For the text-containing cell, return its midpoint in [X, Y] coordinate format. 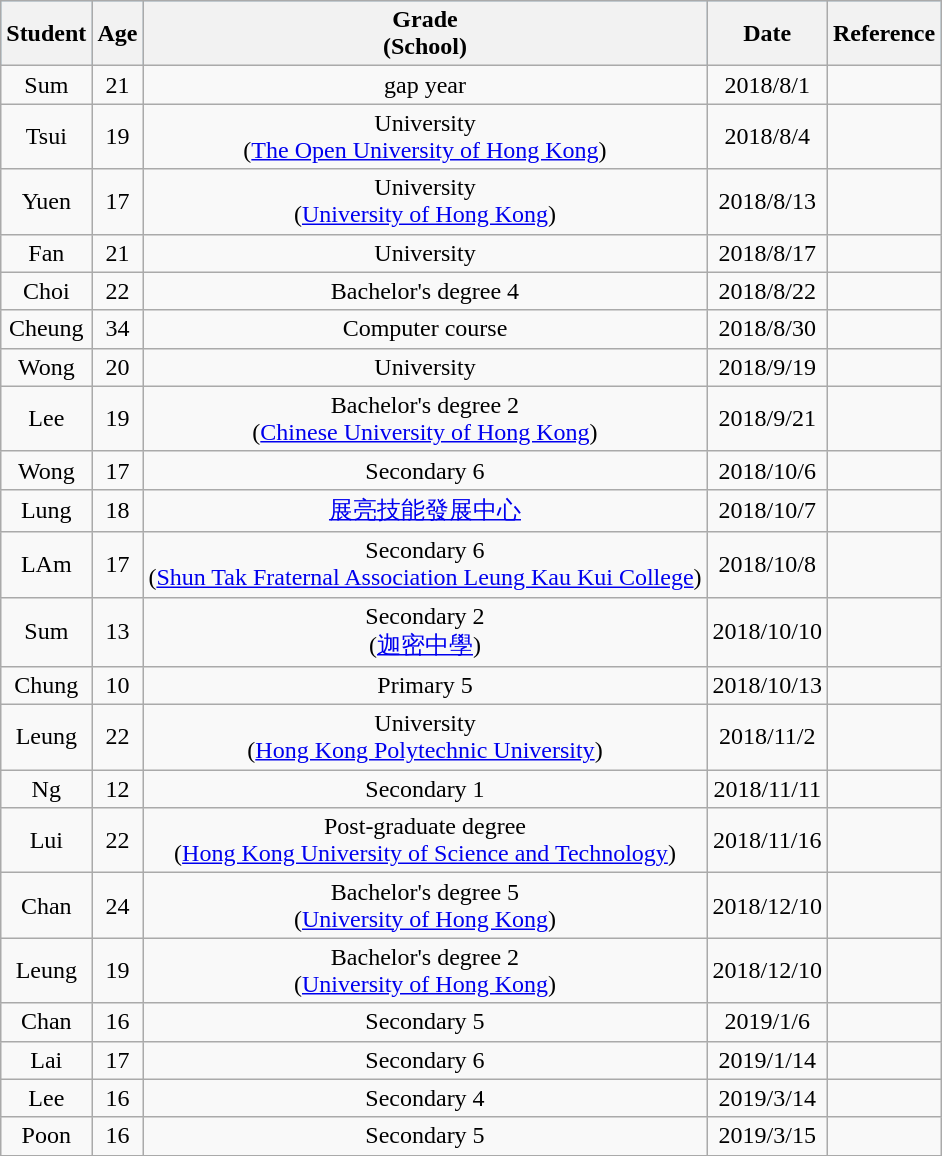
Bachelor's degree 2 (Chinese University of Hong Kong) [425, 418]
12 [118, 789]
Bachelor's degree 2 (University of Hong Kong) [425, 970]
2018/8/13 [767, 202]
2018/10/13 [767, 686]
Grade (School) [425, 34]
University (University of Hong Kong) [425, 202]
Cheung [46, 329]
13 [118, 632]
2018/8/22 [767, 291]
Post-graduate degree (Hong Kong University of Science and Technology) [425, 840]
2018/11/16 [767, 840]
Chung [46, 686]
Secondary 6 (Shun Tak Fraternal Association Leung Kau Kui College) [425, 564]
Yuen [46, 202]
2018/9/19 [767, 367]
Fan [46, 253]
Secondary 4 [425, 1098]
Secondary 2 (迦密中學) [425, 632]
University (Hong Kong Polytechnic University) [425, 738]
Reference [884, 34]
2018/10/10 [767, 632]
Ng [46, 789]
gap year [425, 85]
Tsui [46, 136]
24 [118, 906]
Lung [46, 510]
LAm [46, 564]
34 [118, 329]
Bachelor's degree 4 [425, 291]
展亮技能發展中心 [425, 510]
Date [767, 34]
2019/3/14 [767, 1098]
2018/8/1 [767, 85]
2018/9/21 [767, 418]
2018/10/6 [767, 470]
2018/10/8 [767, 564]
Student [46, 34]
2018/11/11 [767, 789]
10 [118, 686]
Lai [46, 1060]
2018/10/7 [767, 510]
2018/8/30 [767, 329]
2018/8/17 [767, 253]
2018/11/2 [767, 738]
Poon [46, 1136]
2019/1/6 [767, 1022]
Age [118, 34]
Choi [46, 291]
Secondary 1 [425, 789]
Computer course [425, 329]
Primary 5 [425, 686]
2019/1/14 [767, 1060]
2018/8/4 [767, 136]
18 [118, 510]
Bachelor's degree 5 (University of Hong Kong) [425, 906]
University (The Open University of Hong Kong) [425, 136]
20 [118, 367]
Lui [46, 840]
2019/3/15 [767, 1136]
